For the text-containing cell, return its midpoint in (x, y) coordinate format. 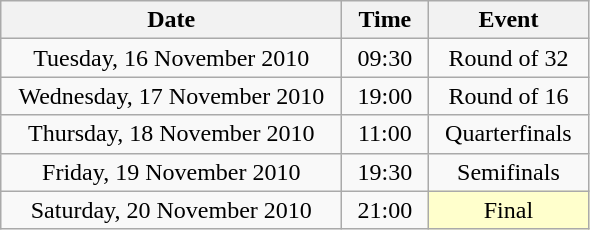
Semifinals (508, 172)
19:30 (385, 172)
Round of 16 (508, 96)
21:00 (385, 210)
Date (172, 20)
Final (508, 210)
Tuesday, 16 November 2010 (172, 58)
Friday, 19 November 2010 (172, 172)
Event (508, 20)
09:30 (385, 58)
Thursday, 18 November 2010 (172, 134)
Saturday, 20 November 2010 (172, 210)
Wednesday, 17 November 2010 (172, 96)
Time (385, 20)
19:00 (385, 96)
Round of 32 (508, 58)
Quarterfinals (508, 134)
11:00 (385, 134)
